Scan for the cell matching the given text and deliver its [x, y] coordinate at center. 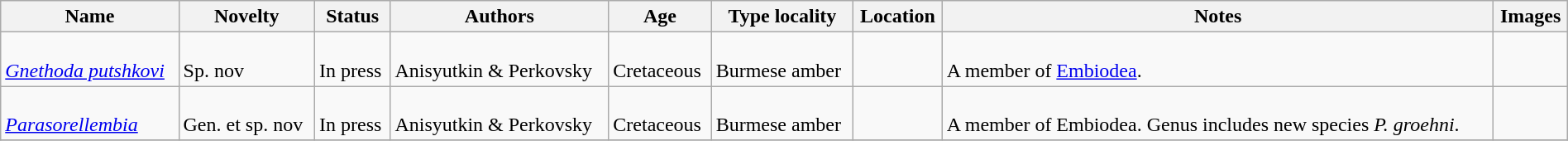
Sp. nov [246, 60]
Name [89, 17]
Gnethoda putshkovi [89, 60]
Notes [1217, 17]
Parasorellembia [89, 113]
Novelty [246, 17]
Authors [500, 17]
Gen. et sp. nov [246, 113]
Images [1530, 17]
Status [352, 17]
A member of Embiodea. Genus includes new species P. groehni. [1217, 113]
Age [660, 17]
A member of Embiodea. [1217, 60]
Location [898, 17]
Type locality [782, 17]
